Search for the cell housing the specified text and yield its (x, y) center coordinate. 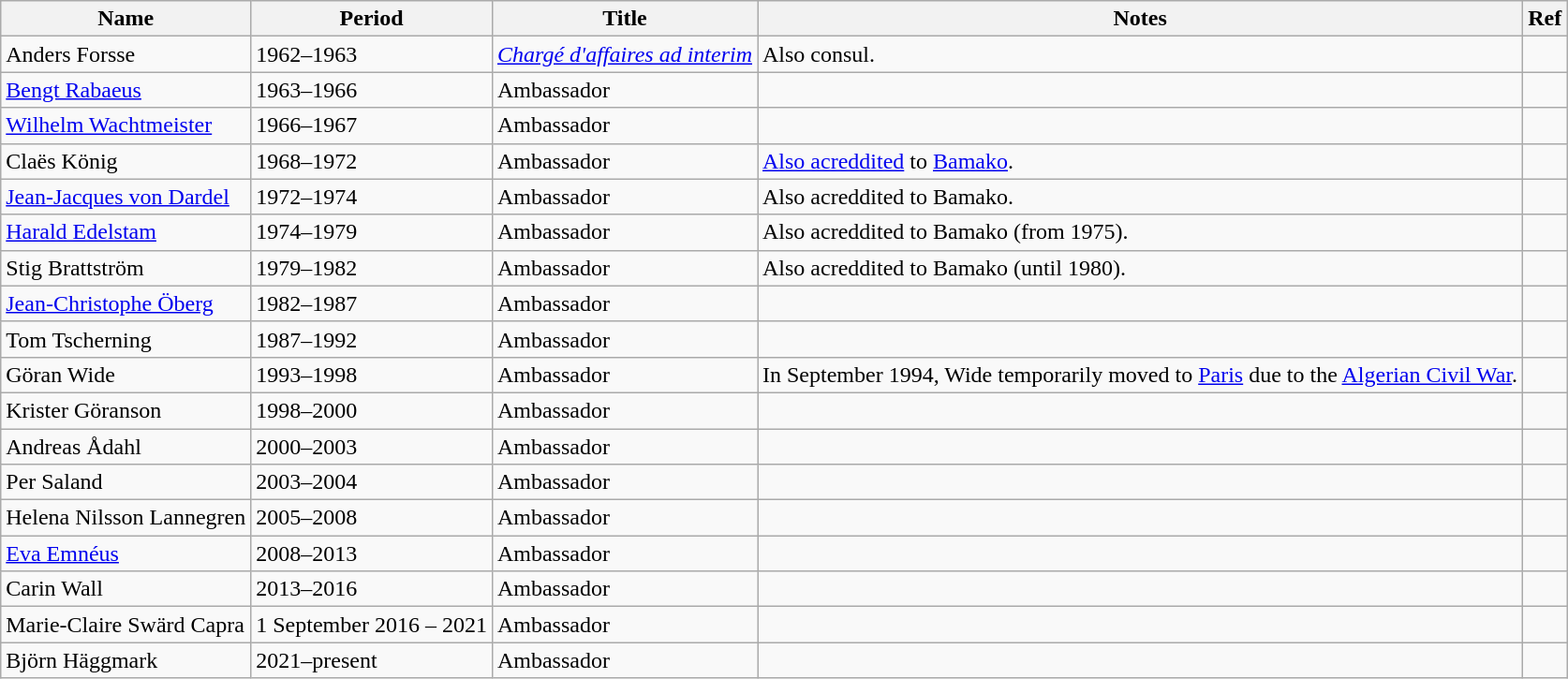
Notes (1139, 19)
1962–1963 (372, 54)
Jean-Jacques von Dardel (126, 197)
Also acreddited to Bamako (until 1980). (1139, 268)
Helena Nilsson Lannegren (126, 518)
Björn Häggmark (126, 660)
1979–1982 (372, 268)
Title (624, 19)
Also acreddited to Bamako (from 1975). (1139, 232)
1982–1987 (372, 303)
1968–1972 (372, 161)
1966–1967 (372, 125)
1974–1979 (372, 232)
Harald Edelstam (126, 232)
Carin Wall (126, 589)
Göran Wide (126, 375)
Marie-Claire Swärd Capra (126, 625)
Anders Forsse (126, 54)
2005–2008 (372, 518)
Period (372, 19)
1963–1966 (372, 90)
Name (126, 19)
Eva Emnéus (126, 554)
1 September 2016 – 2021 (372, 625)
2003–2004 (372, 482)
2021–present (372, 660)
2013–2016 (372, 589)
Jean-Christophe Öberg (126, 303)
Chargé d'affaires ad interim (624, 54)
Bengt Rabaeus (126, 90)
Also consul. (1139, 54)
1993–1998 (372, 375)
Ref (1546, 19)
2000–2003 (372, 447)
In September 1994, Wide temporarily moved to Paris due to the Algerian Civil War. (1139, 375)
Wilhelm Wachtmeister (126, 125)
Krister Göranson (126, 410)
Andreas Ådahl (126, 447)
Per Saland (126, 482)
1987–1992 (372, 339)
2008–2013 (372, 554)
1972–1974 (372, 197)
1998–2000 (372, 410)
Claës König (126, 161)
Tom Tscherning (126, 339)
Stig Brattström (126, 268)
